Capture the cell that displays the provided text and extract its [X, Y] central coordinate. 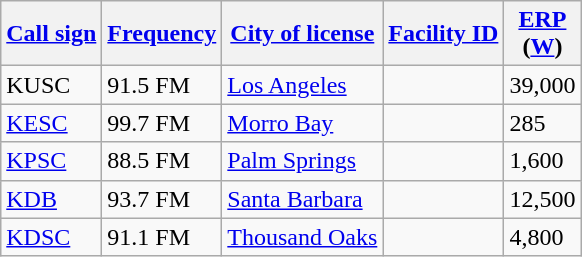
12,500 [542, 199]
ERP(W) [542, 34]
Call sign [52, 34]
285 [542, 123]
Santa Barbara [302, 199]
KUSC [52, 85]
91.5 FM [162, 85]
KDSC [52, 237]
KPSC [52, 161]
4,800 [542, 237]
Los Angeles [302, 85]
KDB [52, 199]
39,000 [542, 85]
Palm Springs [302, 161]
91.1 FM [162, 237]
Thousand Oaks [302, 237]
Morro Bay [302, 123]
99.7 FM [162, 123]
Frequency [162, 34]
Facility ID [444, 34]
88.5 FM [162, 161]
1,600 [542, 161]
City of license [302, 34]
93.7 FM [162, 199]
KESC [52, 123]
